Provide the [x, y] coordinate of the cell's center where the given text is located.  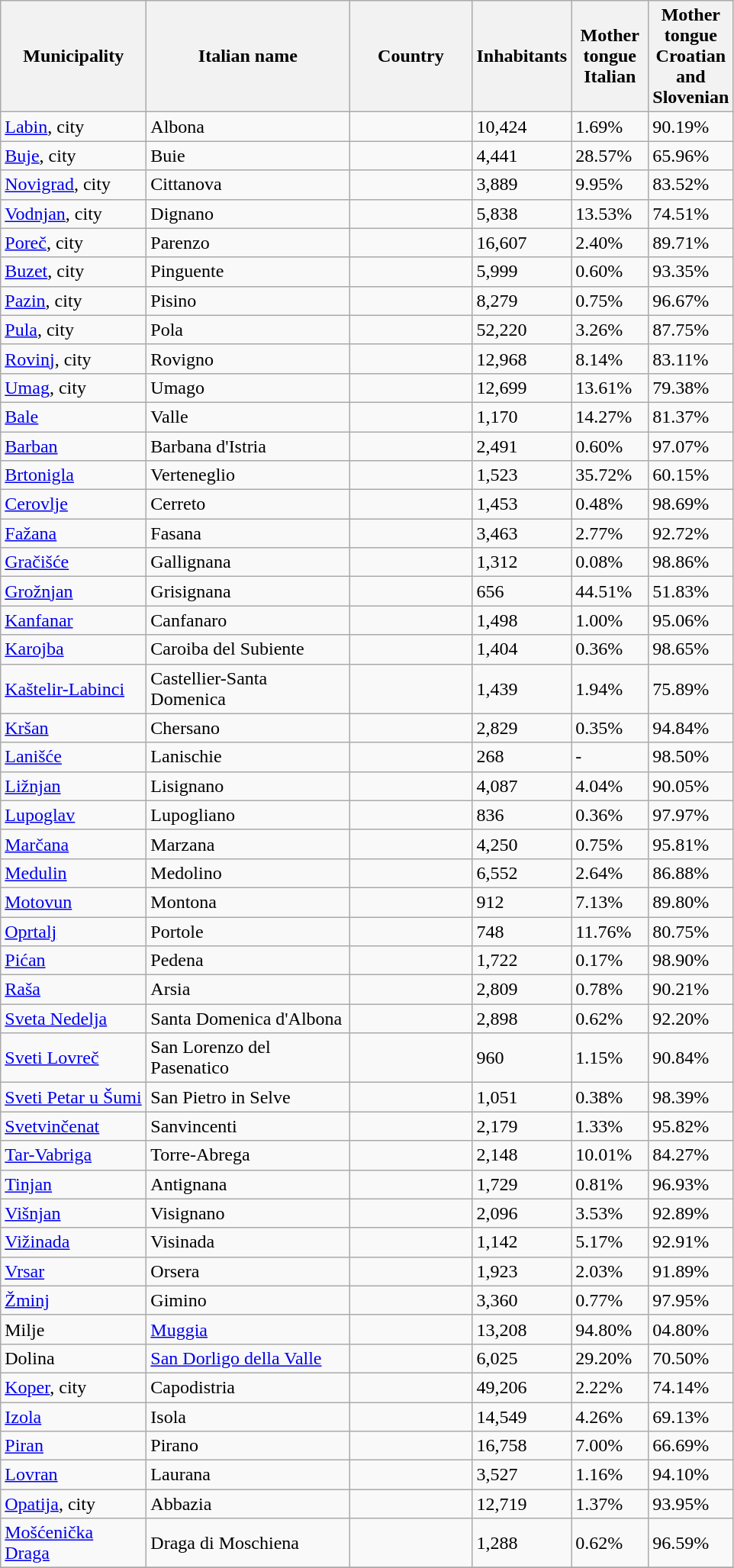
Antignana [248, 1184]
16,607 [522, 243]
Municipality [73, 56]
94.84% [691, 728]
97.07% [691, 446]
Umago [248, 388]
Arsia [248, 990]
Motovun [73, 902]
04.80% [691, 1329]
2.64% [610, 873]
49,206 [522, 1387]
91.89% [691, 1271]
Vrsar [73, 1271]
3,527 [522, 1475]
98.90% [691, 961]
Country [410, 56]
6,025 [522, 1358]
Visinada [248, 1242]
Orsera [248, 1271]
0.08% [610, 562]
1,729 [522, 1184]
2,829 [522, 728]
Raša [73, 990]
3,360 [522, 1300]
Gimino [248, 1300]
Medolino [248, 873]
1,439 [522, 688]
Valle [248, 417]
Kršan [73, 728]
Fasana [248, 533]
Barbana d'Istria [248, 446]
960 [522, 1058]
2,491 [522, 446]
Pedena [248, 961]
Bale [73, 417]
Tar-Vabriga [73, 1155]
Dignano [248, 214]
0.78% [610, 990]
Cerreto [248, 504]
98.69% [691, 504]
Rovinj, city [73, 359]
2.22% [610, 1387]
89.71% [691, 243]
74.14% [691, 1387]
96.59% [691, 1543]
Opatija, city [73, 1504]
0.81% [610, 1184]
Tinjan [73, 1184]
Cittanova [248, 185]
2,148 [522, 1155]
86.88% [691, 873]
Parenzo [248, 243]
83.52% [691, 185]
Rovigno [248, 359]
1,170 [522, 417]
8,279 [522, 301]
1,142 [522, 1242]
1.69% [610, 127]
Vižinada [73, 1242]
8.14% [610, 359]
14,549 [522, 1417]
Cerovlje [73, 504]
28.57% [610, 156]
Buzet, city [73, 272]
10,424 [522, 127]
Pazin, city [73, 301]
93.95% [691, 1504]
3,463 [522, 533]
Piran [73, 1446]
95.06% [691, 620]
97.97% [691, 815]
Laurana [248, 1475]
268 [522, 757]
San Lorenzo del Pasenatico [248, 1058]
75.89% [691, 688]
9.95% [610, 185]
1,288 [522, 1543]
Sanvincenti [248, 1126]
Svetvinčenat [73, 1126]
Canfanaro [248, 620]
1,404 [522, 649]
Milje [73, 1329]
90.84% [691, 1058]
3,889 [522, 185]
74.51% [691, 214]
89.80% [691, 902]
2.03% [610, 1271]
Karojba [73, 649]
98.39% [691, 1097]
69.13% [691, 1417]
94.10% [691, 1475]
Mošćenička Draga [73, 1543]
Koper, city [73, 1387]
2,809 [522, 990]
Santa Domenica d'Albona [248, 1019]
Sveta Nedelja [73, 1019]
Lanišće [73, 757]
1,312 [522, 562]
81.37% [691, 417]
94.80% [610, 1329]
12,968 [522, 359]
Abbazia [248, 1504]
80.75% [691, 932]
Vodnjan, city [73, 214]
Marčana [73, 844]
Brtonigla [73, 475]
1.33% [610, 1126]
29.20% [610, 1358]
Grožnjan [73, 591]
13,208 [522, 1329]
3.26% [610, 330]
0.48% [610, 504]
Marzana [248, 844]
12,719 [522, 1504]
Dolina [73, 1358]
Verteneglio [248, 475]
Lisignano [248, 786]
656 [522, 591]
1,923 [522, 1271]
14.27% [610, 417]
96.93% [691, 1184]
92.91% [691, 1242]
3.53% [610, 1213]
95.82% [691, 1126]
98.86% [691, 562]
0.38% [610, 1097]
70.50% [691, 1358]
Sveti Petar u Šumi [73, 1097]
Caroiba del Subiente [248, 649]
51.83% [691, 591]
Ližnjan [73, 786]
Pinguente [248, 272]
Gallignana [248, 562]
1,498 [522, 620]
Pula, city [73, 330]
Lupoglav [73, 815]
Lovran [73, 1475]
Lanischie [248, 757]
1,453 [522, 504]
Kaštelir-Labinci [73, 688]
84.27% [691, 1155]
7.00% [610, 1446]
12,699 [522, 388]
Muggia [248, 1329]
97.95% [691, 1300]
95.81% [691, 844]
2,898 [522, 1019]
Labin, city [73, 127]
92.20% [691, 1019]
44.51% [610, 591]
Pićan [73, 961]
90.21% [691, 990]
60.15% [691, 475]
912 [522, 902]
16,758 [522, 1446]
- [610, 757]
Grisignana [248, 591]
0.77% [610, 1300]
66.69% [691, 1446]
5.17% [610, 1242]
Albona [248, 127]
65.96% [691, 156]
90.19% [691, 127]
4,087 [522, 786]
Pisino [248, 301]
San Pietro in Selve [248, 1097]
Portole [248, 932]
Oprtalj [73, 932]
4,250 [522, 844]
Isola [248, 1417]
2,096 [522, 1213]
87.75% [691, 330]
Inhabitants [522, 56]
Izola [73, 1417]
83.11% [691, 359]
Buie [248, 156]
2,179 [522, 1126]
92.72% [691, 533]
1,523 [522, 475]
0.35% [610, 728]
1,051 [522, 1097]
4,441 [522, 156]
San Dorligo della Valle [248, 1358]
93.35% [691, 272]
79.38% [691, 388]
Pirano [248, 1446]
35.72% [610, 475]
11.76% [610, 932]
Montona [248, 902]
13.61% [610, 388]
748 [522, 932]
52,220 [522, 330]
98.50% [691, 757]
Pola [248, 330]
Gračišće [73, 562]
2.77% [610, 533]
Italian name [248, 56]
Sveti Lovreč [73, 1058]
90.05% [691, 786]
7.13% [610, 902]
2.40% [610, 243]
Mother tongue Croatian and Slovenian [691, 56]
Mother tongue Italian [610, 56]
10.01% [610, 1155]
Draga di Moschiena [248, 1543]
Torre-Abrega [248, 1155]
Lupogliano [248, 815]
1.00% [610, 620]
Buje, city [73, 156]
Chersano [248, 728]
836 [522, 815]
1.15% [610, 1058]
Capodistria [248, 1387]
96.67% [691, 301]
5,838 [522, 214]
Fažana [73, 533]
Kanfanar [73, 620]
5,999 [522, 272]
Visignano [248, 1213]
92.89% [691, 1213]
98.65% [691, 649]
Novigrad, city [73, 185]
1,722 [522, 961]
1.37% [610, 1504]
Poreč, city [73, 243]
4.04% [610, 786]
Višnjan [73, 1213]
1.16% [610, 1475]
Medulin [73, 873]
Umag, city [73, 388]
4.26% [610, 1417]
Castellier-Santa Domenica [248, 688]
0.17% [610, 961]
Žminj [73, 1300]
Barban [73, 446]
13.53% [610, 214]
1.94% [610, 688]
6,552 [522, 873]
